Extract the (X, Y) coordinate from the center of the cell holding the provided text.  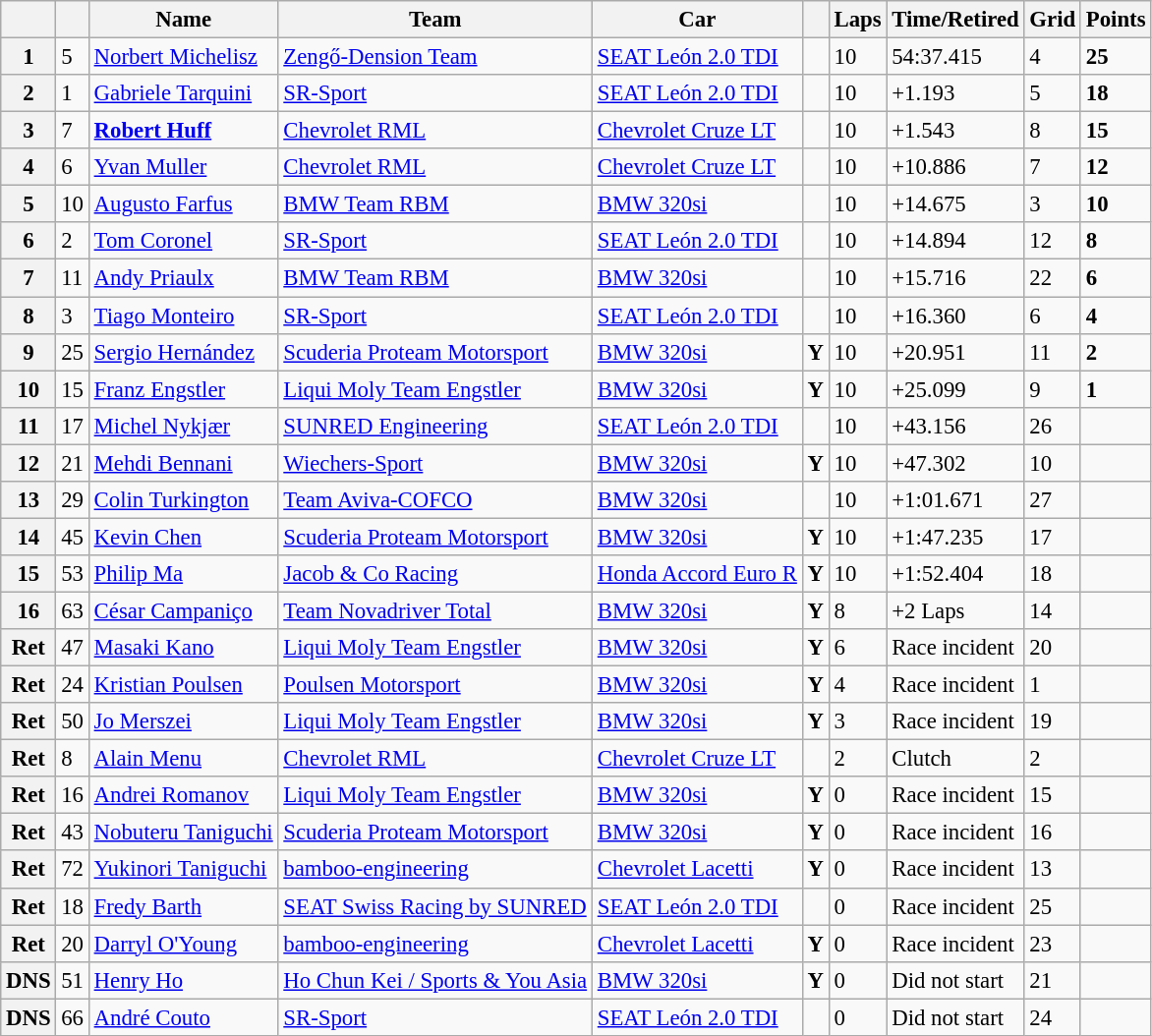
63 (73, 610)
Ho Chun Kei / Sports & You Asia (434, 980)
+2 Laps (955, 610)
Wiechers-Sport (434, 463)
+10.886 (955, 167)
Tiago Monteiro (183, 316)
Andy Priaulx (183, 278)
Nobuteru Taniguchi (183, 833)
47 (73, 648)
45 (73, 537)
+47.302 (955, 463)
Time/Retired (955, 20)
Yukinori Taniguchi (183, 870)
SUNRED Engineering (434, 426)
Gabriele Tarquini (183, 93)
Masaki Kano (183, 648)
+14.894 (955, 241)
+16.360 (955, 316)
Team Novadriver Total (434, 610)
Car (697, 20)
Kristian Poulsen (183, 685)
Tom Coronel (183, 241)
Darryl O'Young (183, 944)
Honda Accord Euro R (697, 574)
23 (1052, 944)
Jacob & Co Racing (434, 574)
+15.716 (955, 278)
27 (1052, 500)
Norbert Michelisz (183, 57)
Henry Ho (183, 980)
Poulsen Motorsport (434, 685)
22 (1052, 278)
Franz Engstler (183, 389)
72 (73, 870)
+14.675 (955, 204)
Name (183, 20)
Andrei Romanov (183, 795)
53 (73, 574)
Augusto Farfus (183, 204)
Team Aviva-COFCO (434, 500)
+20.951 (955, 352)
Kevin Chen (183, 537)
Robert Huff (183, 131)
51 (73, 980)
SEAT Swiss Racing by SUNRED (434, 906)
+25.099 (955, 389)
César Campaniço (183, 610)
Fredy Barth (183, 906)
+1:01.671 (955, 500)
+1:52.404 (955, 574)
André Couto (183, 1017)
Clutch (955, 759)
19 (1052, 721)
Laps (857, 20)
Yvan Muller (183, 167)
Michel Nykjær (183, 426)
Sergio Hernández (183, 352)
43 (73, 833)
Zengő-Dension Team (434, 57)
Mehdi Bennani (183, 463)
50 (73, 721)
66 (73, 1017)
Points (1115, 20)
26 (1052, 426)
Team (434, 20)
Alain Menu (183, 759)
29 (73, 500)
+1.543 (955, 131)
+1:47.235 (955, 537)
+1.193 (955, 93)
Philip Ma (183, 574)
Grid (1052, 20)
+43.156 (955, 426)
54:37.415 (955, 57)
Jo Merszei (183, 721)
Colin Turkington (183, 500)
